Extract the [X, Y] coordinate from the center of the cell holding the provided text.  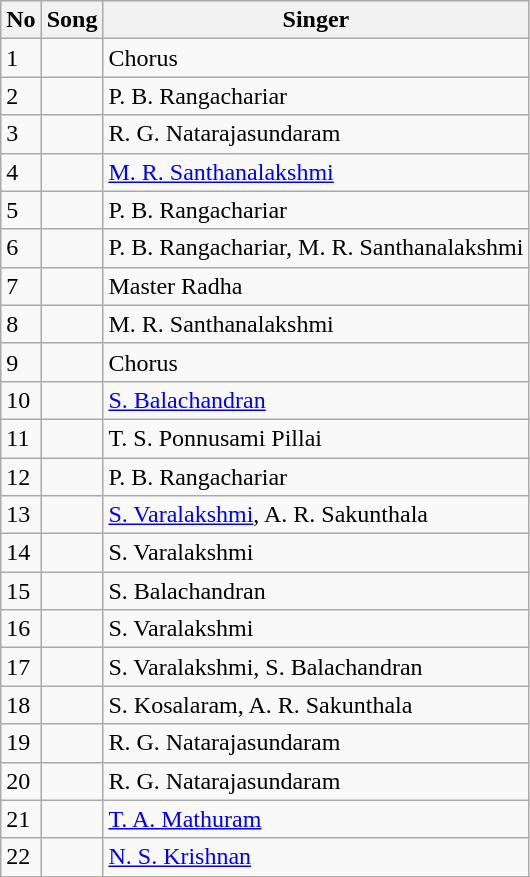
22 [21, 857]
2 [21, 96]
3 [21, 134]
18 [21, 705]
21 [21, 819]
11 [21, 438]
6 [21, 248]
10 [21, 400]
15 [21, 591]
19 [21, 743]
T. A. Mathuram [316, 819]
9 [21, 362]
8 [21, 324]
P. B. Rangachariar, M. R. Santhanalakshmi [316, 248]
17 [21, 667]
Singer [316, 20]
14 [21, 553]
20 [21, 781]
1 [21, 58]
16 [21, 629]
S. Varalakshmi, S. Balachandran [316, 667]
S. Varalakshmi, A. R. Sakunthala [316, 515]
13 [21, 515]
N. S. Krishnan [316, 857]
5 [21, 210]
No [21, 20]
Song [72, 20]
S. Kosalaram, A. R. Sakunthala [316, 705]
4 [21, 172]
12 [21, 477]
7 [21, 286]
T. S. Ponnusami Pillai [316, 438]
Master Radha [316, 286]
